Determine the (X, Y) coordinate at the center of the cell enclosing the given text.  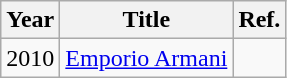
2010 (30, 58)
Title (146, 20)
Ref. (260, 20)
Year (30, 20)
Emporio Armani (146, 58)
